Capture the cell that displays the provided text and extract its (X, Y) central coordinate. 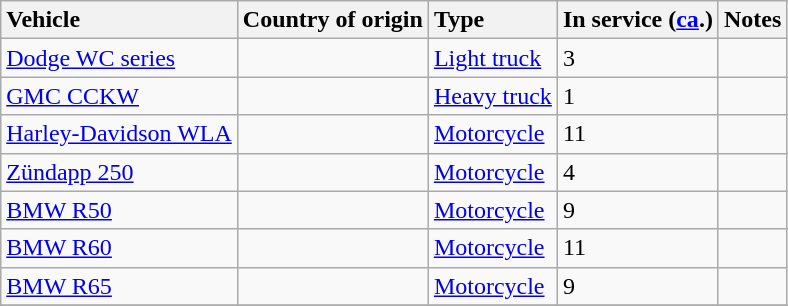
Type (492, 20)
Notes (752, 20)
Zündapp 250 (120, 172)
Heavy truck (492, 96)
BMW R65 (120, 286)
Light truck (492, 58)
Harley-Davidson WLA (120, 134)
BMW R50 (120, 210)
BMW R60 (120, 248)
4 (638, 172)
1 (638, 96)
Vehicle (120, 20)
In service (ca.) (638, 20)
3 (638, 58)
GMC CCKW (120, 96)
Dodge WC series (120, 58)
Country of origin (332, 20)
